Detect which cell encompasses the target text, then output its [X, Y] center coordinate. 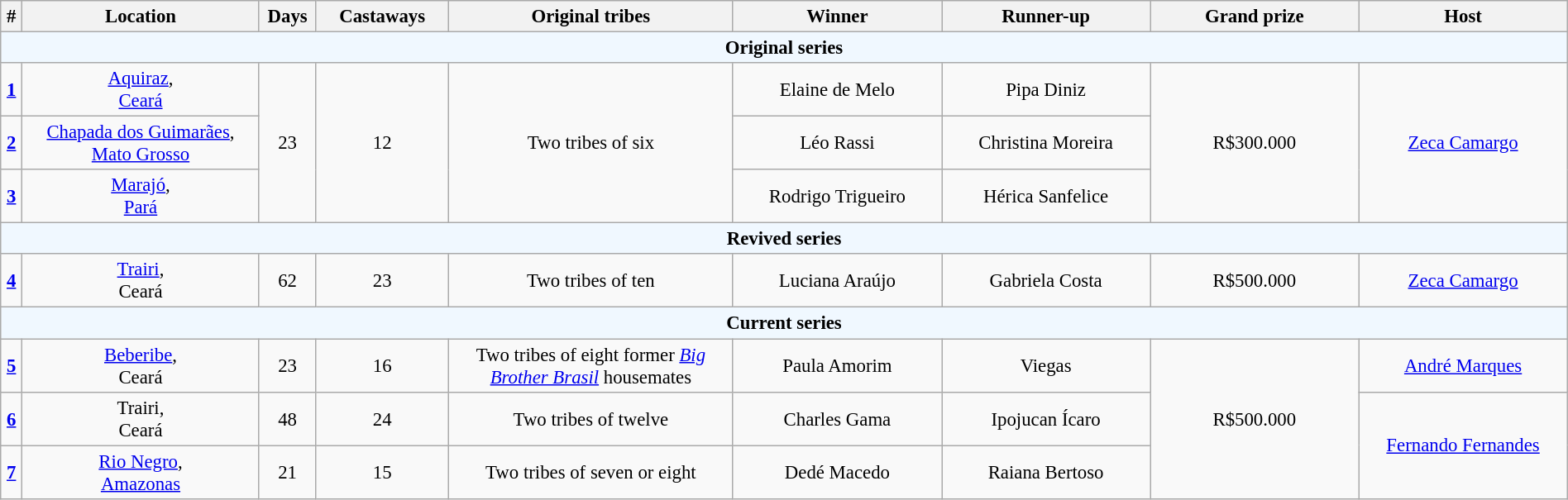
Current series [784, 323]
Original series [784, 48]
2 [12, 144]
4 [12, 281]
48 [288, 418]
21 [288, 473]
Revived series [784, 239]
Gabriela Costa [1045, 281]
Two tribes of ten [590, 281]
Viegas [1045, 365]
62 [288, 281]
Runner-up [1045, 17]
# [12, 17]
Winner [837, 17]
Two tribes of seven or eight [590, 473]
Léo Rassi [837, 144]
Charles Gama [837, 418]
16 [382, 365]
Ipojucan Ícaro [1045, 418]
15 [382, 473]
12 [382, 143]
Days [288, 17]
Raiana Bertoso [1045, 473]
Elaine de Melo [837, 89]
Castaways [382, 17]
Host [1463, 17]
Chapada dos Guimarães,Mato Grosso [141, 144]
André Marques [1463, 365]
Two tribes of eight former Big Brother Brasil housemates [590, 365]
5 [12, 365]
Two tribes of twelve [590, 418]
Luciana Araújo [837, 281]
Fernando Fernandes [1463, 445]
6 [12, 418]
Hérica Sanfelice [1045, 197]
Beberibe,Ceará [141, 365]
Pipa Diniz [1045, 89]
Rodrigo Trigueiro [837, 197]
Location [141, 17]
24 [382, 418]
R$300.000 [1255, 143]
Original tribes [590, 17]
Aquiraz,Ceará [141, 89]
1 [12, 89]
Two tribes of six [590, 143]
Christina Moreira [1045, 144]
Dedé Macedo [837, 473]
Rio Negro,Amazonas [141, 473]
Paula Amorim [837, 365]
Grand prize [1255, 17]
7 [12, 473]
Marajó,Pará [141, 197]
3 [12, 197]
